Determine the [x, y] coordinate at the center of the cell enclosing the given text.  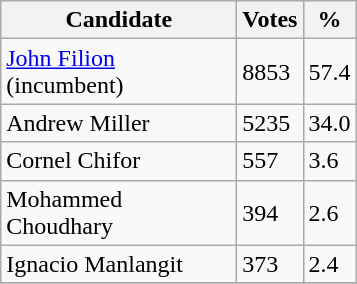
34.0 [330, 123]
57.4 [330, 72]
Cornel Chifor [119, 161]
Ignacio Manlangit [119, 264]
394 [270, 212]
Andrew Miller [119, 123]
2.6 [330, 212]
Votes [270, 20]
Mohammed Choudhary [119, 212]
John Filion (incumbent) [119, 72]
5235 [270, 123]
2.4 [330, 264]
3.6 [330, 161]
Candidate [119, 20]
373 [270, 264]
% [330, 20]
557 [270, 161]
8853 [270, 72]
